Extract the [x, y] coordinate from the center of the cell holding the provided text.  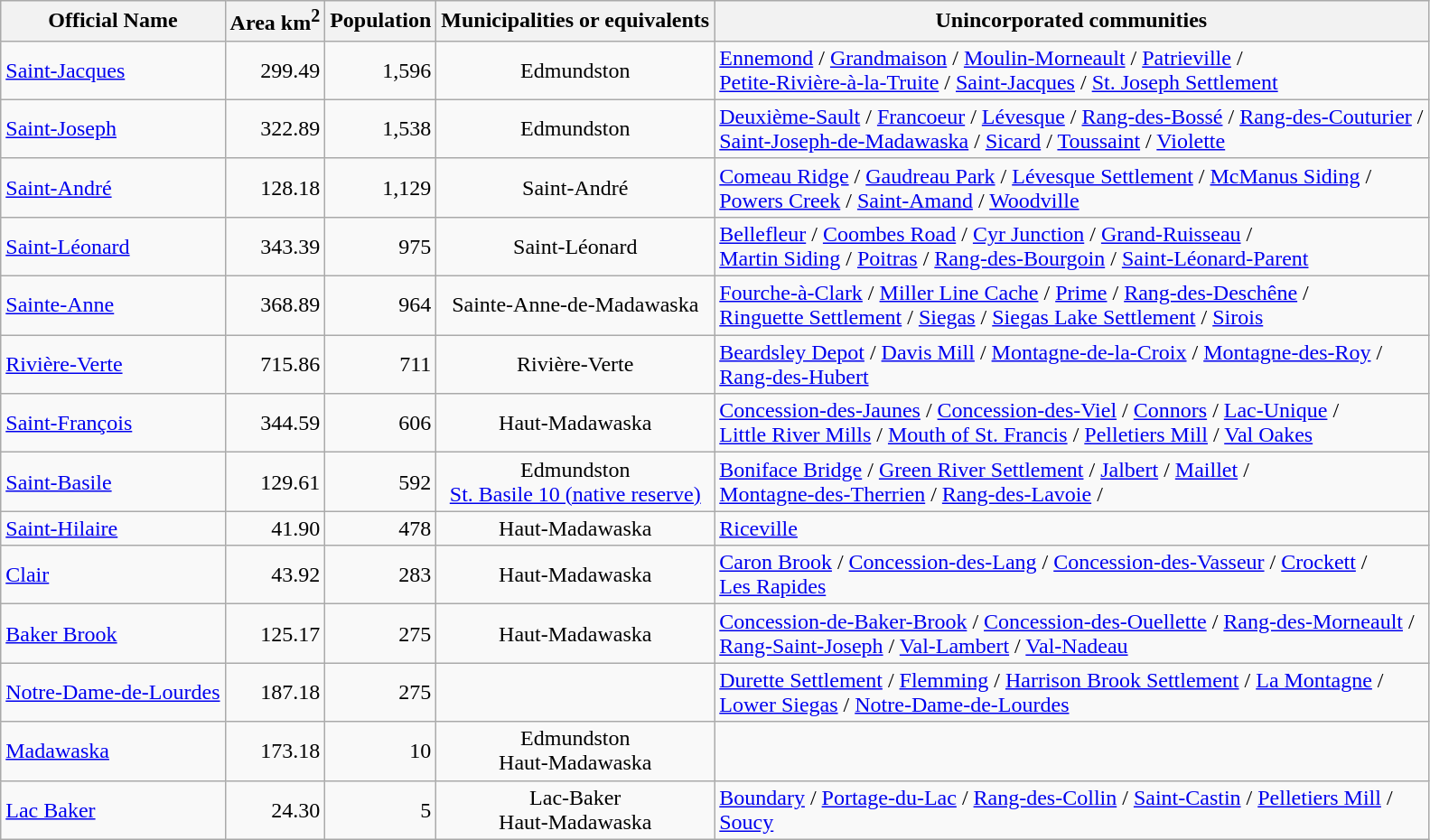
478 [381, 528]
Baker Brook [113, 634]
592 [381, 482]
Caron Brook / Concession-des-Lang / Concession-des-Vasseur / Crockett /Les Rapides [1071, 574]
344.59 [275, 423]
43.92 [275, 574]
187.18 [275, 692]
Municipalities or equivalents [575, 22]
Concession-des-Jaunes / Concession-des-Viel / Connors / Lac-Unique /Little River Mills / Mouth of St. Francis / Pelletiers Mill / Val Oakes [1071, 423]
Concession-de-Baker-Brook / Concession-des-Ouellette / Rang-des-Morneault /Rang-Saint-Joseph / Val-Lambert / Val-Nadeau [1071, 634]
Ennemond / Grandmaison / Moulin-Morneault / Patrieville /Petite-Rivière-à-la-Truite / Saint-Jacques / St. Joseph Settlement [1071, 70]
Clair [113, 574]
Saint-Hilaire [113, 528]
322.89 [275, 128]
Saint-Joseph [113, 128]
Official Name [113, 22]
Boundary / Portage-du-Lac / Rang-des-Collin / Saint-Castin / Pelletiers Mill /Soucy [1071, 809]
Madawaska [113, 751]
1,538 [381, 128]
Notre-Dame-de-Lourdes [113, 692]
Fourche-à-Clark / Miller Line Cache / Prime / Rang-des-Deschêne /Ringuette Settlement / Siegas / Siegas Lake Settlement / Sirois [1071, 305]
Boniface Bridge / Green River Settlement / Jalbert / Maillet /Montagne-des-Therrien / Rang-des-Lavoie / [1071, 482]
5 [381, 809]
Riceville [1071, 528]
Bellefleur / Coombes Road / Cyr Junction / Grand-Ruisseau /Martin Siding / Poitras / Rang-des-Bourgoin / Saint-Léonard-Parent [1071, 246]
299.49 [275, 70]
Unincorporated communities [1071, 22]
Saint-François [113, 423]
Beardsley Depot / Davis Mill / Montagne-de-la-Croix / Montagne-des-Roy /Rang-des-Hubert [1071, 365]
Saint-Jacques [113, 70]
Population [381, 22]
24.30 [275, 809]
975 [381, 246]
711 [381, 365]
Durette Settlement / Flemming / Harrison Brook Settlement / La Montagne /Lower Siegas / Notre-Dame-de-Lourdes [1071, 692]
283 [381, 574]
Area km2 [275, 22]
606 [381, 423]
1,129 [381, 188]
Saint-Basile [113, 482]
368.89 [275, 305]
Deuxième-Sault / Francoeur / Lévesque / Rang-des-Bossé / Rang-des-Couturier /Saint-Joseph-de-Madawaska / Sicard / Toussaint / Violette [1071, 128]
Sainte-Anne-de-Madawaska [575, 305]
41.90 [275, 528]
715.86 [275, 365]
EdmundstonSt. Basile 10 (native reserve) [575, 482]
128.18 [275, 188]
Lac-BakerHaut-Madawaska [575, 809]
964 [381, 305]
EdmundstonHaut-Madawaska [575, 751]
Lac Baker [113, 809]
Comeau Ridge / Gaudreau Park / Lévesque Settlement / McManus Siding /Powers Creek / Saint-Amand / Woodville [1071, 188]
125.17 [275, 634]
10 [381, 751]
Sainte-Anne [113, 305]
173.18 [275, 751]
343.39 [275, 246]
129.61 [275, 482]
1,596 [381, 70]
